Return the (x, y) coordinate for the center point of the cell that contains the specified text.  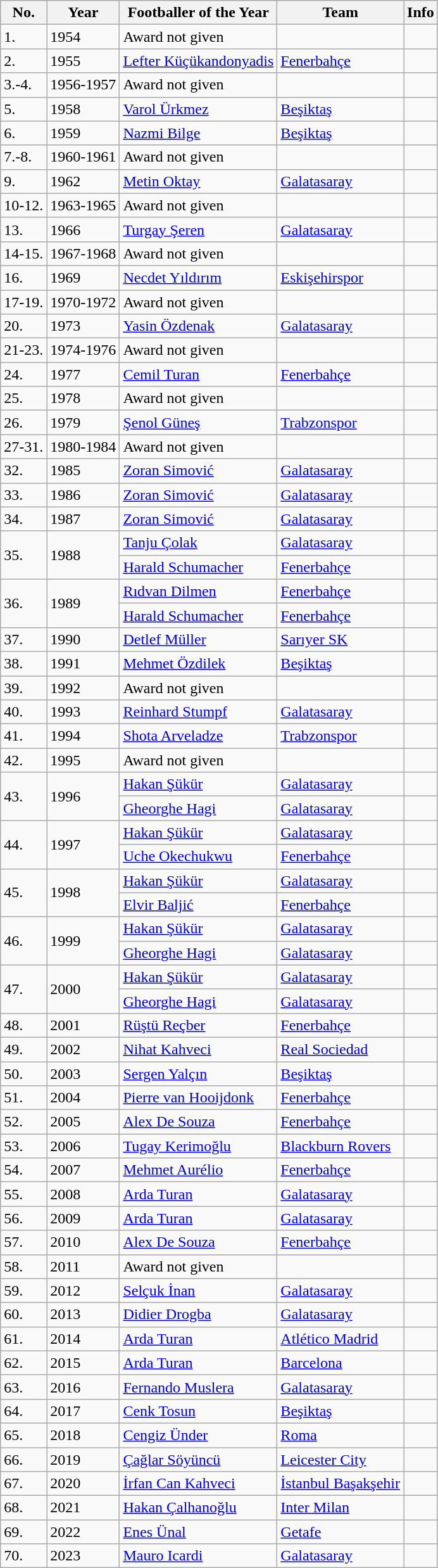
Mehmet Özdilek (199, 663)
39. (24, 687)
2002 (84, 1049)
55. (24, 1194)
21-23. (24, 350)
Mauro Icardi (199, 1556)
2017 (84, 1411)
69. (24, 1532)
Cengiz Ünder (199, 1435)
65. (24, 1435)
1962 (84, 181)
2022 (84, 1532)
Real Sociedad (341, 1049)
Varol Ürkmez (199, 109)
Sergen Yalçın (199, 1074)
Shota Arveladze (199, 736)
48. (24, 1025)
24. (24, 374)
Didier Drogba (199, 1315)
1999 (84, 941)
1990 (84, 639)
2023 (84, 1556)
1958 (84, 109)
51. (24, 1098)
1974-1976 (84, 350)
1992 (84, 687)
52. (24, 1122)
50. (24, 1074)
1963-1965 (84, 205)
1995 (84, 760)
2003 (84, 1074)
1. (24, 37)
63. (24, 1387)
62. (24, 1363)
1997 (84, 845)
2009 (84, 1218)
1993 (84, 712)
Tugay Kerimoğlu (199, 1146)
3.-4. (24, 85)
Detlef Müller (199, 639)
64. (24, 1411)
İrfan Can Kahveci (199, 1484)
Hakan Çalhanoğlu (199, 1508)
Rıdvan Dilmen (199, 591)
54. (24, 1170)
17-19. (24, 302)
Leicester City (341, 1459)
14-15. (24, 253)
Cemil Turan (199, 374)
68. (24, 1508)
5. (24, 109)
Blackburn Rovers (341, 1146)
37. (24, 639)
Roma (341, 1435)
44. (24, 845)
13. (24, 229)
2007 (84, 1170)
45. (24, 893)
2016 (84, 1387)
56. (24, 1218)
Selçuk İnan (199, 1291)
43. (24, 796)
2006 (84, 1146)
1970-1972 (84, 302)
27-31. (24, 447)
53. (24, 1146)
1959 (84, 133)
Fernando Muslera (199, 1387)
Nihat Kahveci (199, 1049)
33. (24, 495)
59. (24, 1291)
58. (24, 1266)
47. (24, 989)
7.-8. (24, 157)
1989 (84, 603)
1956-1957 (84, 85)
46. (24, 941)
Footballer of the Year (199, 13)
Şenol Güneş (199, 423)
2019 (84, 1459)
1954 (84, 37)
1977 (84, 374)
2000 (84, 989)
57. (24, 1242)
Pierre van Hooijdonk (199, 1098)
38. (24, 663)
Cenk Tosun (199, 1411)
2021 (84, 1508)
35. (24, 555)
1955 (84, 61)
16. (24, 277)
Çağlar Söyüncü (199, 1459)
25. (24, 398)
1973 (84, 326)
Elvir Baljić (199, 905)
2014 (84, 1339)
2008 (84, 1194)
2005 (84, 1122)
1991 (84, 663)
Yasin Özdenak (199, 326)
Rüştü Reçber (199, 1025)
1998 (84, 893)
36. (24, 603)
41. (24, 736)
2. (24, 61)
1986 (84, 495)
2018 (84, 1435)
İstanbul Başakşehir (341, 1484)
40. (24, 712)
2011 (84, 1266)
2001 (84, 1025)
Eskişehirspor (341, 277)
2015 (84, 1363)
Metin Oktay (199, 181)
70. (24, 1556)
1978 (84, 398)
20. (24, 326)
Enes Ünal (199, 1532)
Getafe (341, 1532)
1979 (84, 423)
1996 (84, 796)
2010 (84, 1242)
2020 (84, 1484)
2004 (84, 1098)
1994 (84, 736)
61. (24, 1339)
9. (24, 181)
42. (24, 760)
2013 (84, 1315)
Mehmet Aurélio (199, 1170)
1969 (84, 277)
26. (24, 423)
1980-1984 (84, 447)
Sarıyer SK (341, 639)
10-12. (24, 205)
1967-1968 (84, 253)
No. (24, 13)
Turgay Şeren (199, 229)
32. (24, 471)
60. (24, 1315)
Nazmi Bilge (199, 133)
1985 (84, 471)
34. (24, 519)
Lefter Küçükandonyadis (199, 61)
Reinhard Stumpf (199, 712)
67. (24, 1484)
Barcelona (341, 1363)
Team (341, 13)
1966 (84, 229)
49. (24, 1049)
Tanju Çolak (199, 543)
Necdet Yıldırım (199, 277)
Uche Okechukwu (199, 857)
66. (24, 1459)
1988 (84, 555)
1987 (84, 519)
Info (421, 13)
Atlético Madrid (341, 1339)
Inter Milan (341, 1508)
1960-1961 (84, 157)
2012 (84, 1291)
Year (84, 13)
6. (24, 133)
